Provide the [X, Y] coordinate of the cell's center where the given text is located.  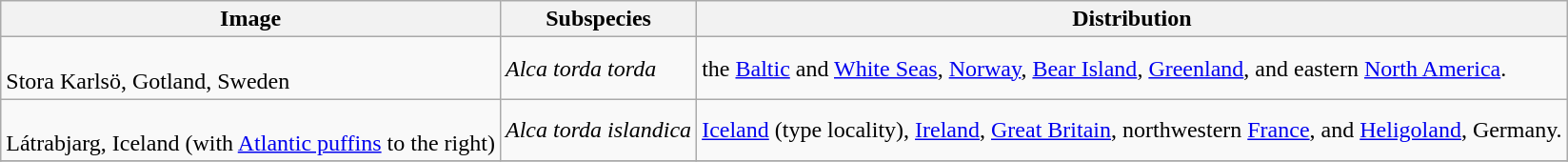
Image [251, 19]
Subspecies [598, 19]
Alca torda islandica [598, 130]
Iceland (type locality), Ireland, Great Britain, northwestern France, and Heligoland, Germany. [1133, 130]
Látrabjarg, Iceland (with Atlantic puffins to the right) [251, 130]
Distribution [1133, 19]
Alca torda torda [598, 69]
the Baltic and White Seas, Norway, Bear Island, Greenland, and eastern North America. [1133, 69]
Stora Karlsö, Gotland, Sweden [251, 69]
